Output the (x, y) coordinate of the center of the cell containing the given text.  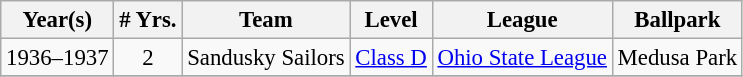
Medusa Park (677, 58)
2 (148, 58)
Year(s) (58, 20)
# Yrs. (148, 20)
Team (266, 20)
Ballpark (677, 20)
League (522, 20)
Ohio State League (522, 58)
Level (391, 20)
1936–1937 (58, 58)
Sandusky Sailors (266, 58)
Class D (391, 58)
